Provide the [x, y] coordinate of the cell's center where the given text is located.  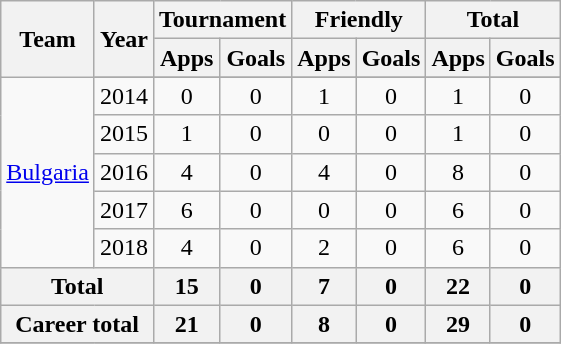
2 [324, 248]
2017 [124, 210]
2016 [124, 172]
Career total [78, 324]
2015 [124, 134]
29 [458, 324]
15 [187, 286]
21 [187, 324]
Bulgaria [48, 172]
Team [48, 39]
22 [458, 286]
Friendly [359, 20]
Tournament [223, 20]
2018 [124, 248]
7 [324, 286]
2014 [124, 96]
Year [124, 39]
